Locate the cell with the specified text and output its [X, Y] center coordinate. 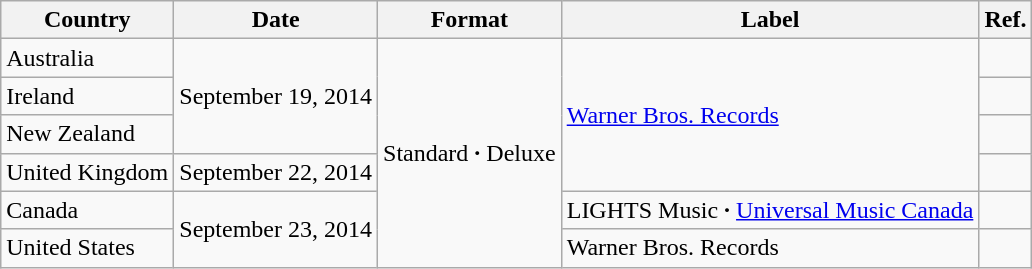
LIGHTS Music · Universal Music Canada [770, 210]
Ireland [88, 96]
United Kingdom [88, 172]
Canada [88, 210]
September 23, 2014 [276, 229]
Country [88, 20]
Standard · Deluxe [470, 153]
Date [276, 20]
New Zealand [88, 134]
Label [770, 20]
September 22, 2014 [276, 172]
Ref. [1006, 20]
September 19, 2014 [276, 96]
Format [470, 20]
United States [88, 248]
Australia [88, 58]
